Find where the given text appears and provide that cell's center as (X, Y) coordinate. 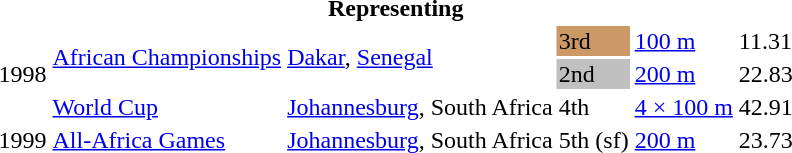
4th (594, 107)
Johannesburg, South Africa (420, 107)
200 m (684, 74)
3rd (594, 41)
World Cup (167, 107)
2nd (594, 74)
Dakar, Senegal (420, 58)
African Championships (167, 58)
4 × 100 m (684, 107)
100 m (684, 41)
